Detect which cell encompasses the target text, then output its (x, y) center coordinate. 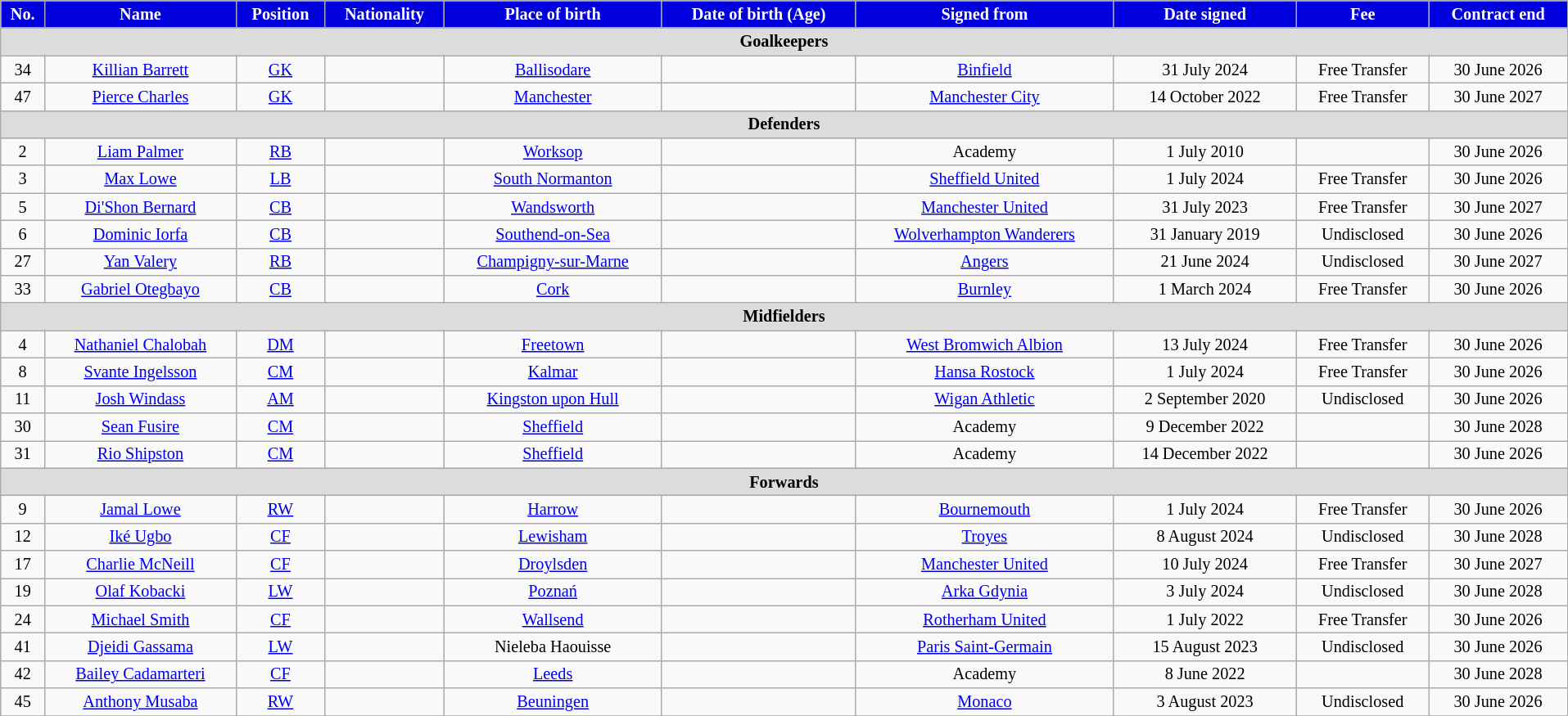
Josh Windass (141, 399)
9 December 2022 (1205, 426)
6 (23, 234)
Dominic Iorfa (141, 234)
9 (23, 509)
10 July 2024 (1205, 564)
Forwards (784, 482)
Signed from (984, 14)
Wolverhampton Wanderers (984, 234)
Nathaniel Chalobah (141, 344)
Droylsden (553, 564)
8 August 2024 (1205, 537)
41 (23, 646)
27 (23, 262)
33 (23, 289)
42 (23, 674)
8 June 2022 (1205, 674)
Kingston upon Hull (553, 399)
31 (23, 454)
AM (280, 399)
Angers (984, 262)
Anthony Musaba (141, 701)
Contract end (1498, 14)
Lewisham (553, 537)
Sean Fusire (141, 426)
Gabriel Otegbayo (141, 289)
14 October 2022 (1205, 97)
Champigny-sur-Marne (553, 262)
Max Lowe (141, 179)
Date of birth (Age) (758, 14)
Midfielders (784, 317)
21 June 2024 (1205, 262)
Yan Valery (141, 262)
Arka Gdynia (984, 592)
Harrow (553, 509)
Cork (553, 289)
1 July 2010 (1205, 151)
Nationality (385, 14)
Rio Shipston (141, 454)
3 July 2024 (1205, 592)
45 (23, 701)
Hansa Rostock (984, 372)
Svante Ingelsson (141, 372)
No. (23, 14)
Ballisodare (553, 69)
Liam Palmer (141, 151)
30 (23, 426)
13 July 2024 (1205, 344)
Nieleba Haouisse (553, 646)
Iké Ugbo (141, 537)
LB (280, 179)
Rotherham United (984, 619)
24 (23, 619)
5 (23, 207)
47 (23, 97)
31 January 2019 (1205, 234)
Poznań (553, 592)
Sheffield United (984, 179)
Jamal Lowe (141, 509)
Charlie McNeill (141, 564)
Troyes (984, 537)
11 (23, 399)
4 (23, 344)
31 July 2024 (1205, 69)
Paris Saint-Germain (984, 646)
31 July 2023 (1205, 207)
DM (280, 344)
3 (23, 179)
1 March 2024 (1205, 289)
Goalkeepers (784, 42)
Kalmar (553, 372)
Wandsworth (553, 207)
15 August 2023 (1205, 646)
Killian Barrett (141, 69)
Name (141, 14)
34 (23, 69)
14 December 2022 (1205, 454)
Place of birth (553, 14)
12 (23, 537)
Freetown (553, 344)
Manchester (553, 97)
Beuningen (553, 701)
Binfield (984, 69)
8 (23, 372)
1 July 2022 (1205, 619)
Pierce Charles (141, 97)
Djeidi Gassama (141, 646)
19 (23, 592)
Di'Shon Bernard (141, 207)
Bailey Cadamarteri (141, 674)
Monaco (984, 701)
Michael Smith (141, 619)
Worksop (553, 151)
West Bromwich Albion (984, 344)
Fee (1362, 14)
3 August 2023 (1205, 701)
2 September 2020 (1205, 399)
Wallsend (553, 619)
2 (23, 151)
Position (280, 14)
Manchester City (984, 97)
South Normanton (553, 179)
Leeds (553, 674)
Date signed (1205, 14)
Bournemouth (984, 509)
Southend-on-Sea (553, 234)
17 (23, 564)
Olaf Kobacki (141, 592)
Defenders (784, 124)
Wigan Athletic (984, 399)
Burnley (984, 289)
